For the text-containing cell, return its midpoint in (x, y) coordinate format. 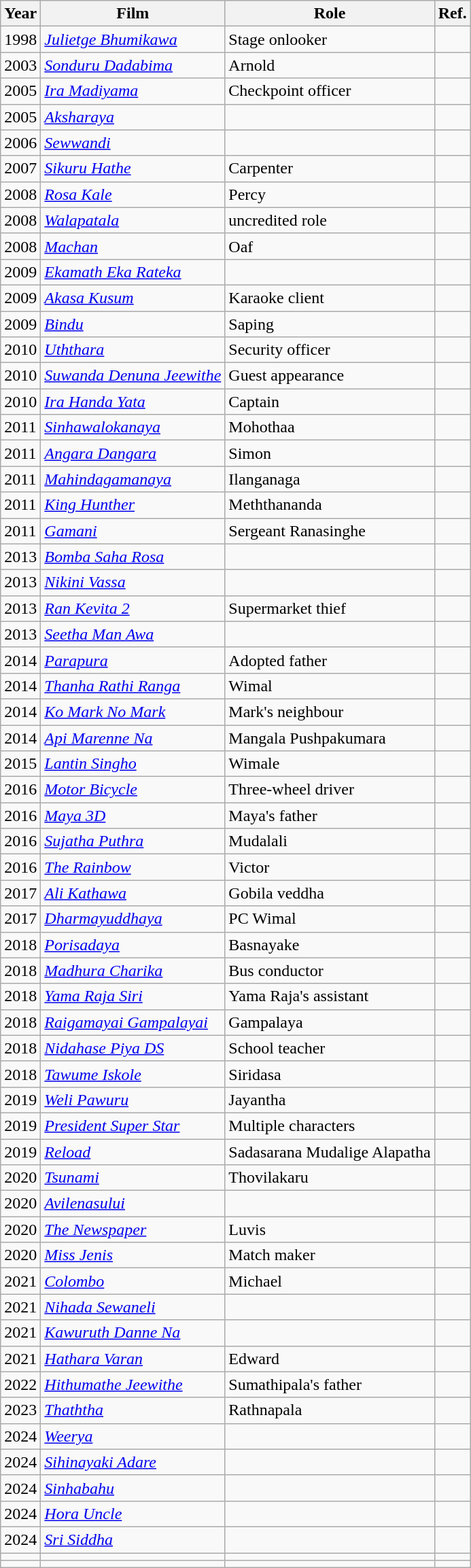
Stage onlooker (330, 39)
Sihinayaki Adare (133, 1462)
Hithumathe Jeewithe (133, 1384)
Multiple characters (330, 1126)
Angara Dangara (133, 453)
Ekamath Eka Rateka (133, 272)
Avilenasului (133, 1204)
Ko Mark No Mark (133, 712)
Saping (330, 324)
Nihada Sewaneli (133, 1307)
Bindu (133, 324)
Wimal (330, 686)
Sewwandi (133, 143)
President Super Star (133, 1126)
Arnold (330, 65)
Nikini Vassa (133, 582)
Sri Siddha (133, 1539)
Wimale (330, 764)
Meththananda (330, 505)
Mangala Pushpakumara (330, 737)
Reload (133, 1152)
Ref. (453, 14)
Lantin Singho (133, 764)
School teacher (330, 1048)
2006 (20, 143)
Sergeant Ranasinghe (330, 531)
Aksharaya (133, 117)
Sadasarana Mudalige Alapatha (330, 1152)
Motor Bicycle (133, 790)
King Hunther (133, 505)
Karaoke client (330, 298)
Sinhabahu (133, 1488)
Film (133, 14)
Sonduru Dadabima (133, 65)
1998 (20, 39)
Percy (330, 194)
Simon (330, 453)
The Newspaper (133, 1230)
Gampalaya (330, 1022)
Kawuruth Danne Na (133, 1333)
Three-wheel driver (330, 790)
Security officer (330, 350)
uncredited role (330, 220)
Jayantha (330, 1100)
Uththara (133, 350)
Akasa Kusum (133, 298)
Yama Raja's assistant (330, 996)
Basnayake (330, 945)
Edward (330, 1359)
Rathnapala (330, 1410)
Guest appearance (330, 376)
Walapatala (133, 220)
Parapura (133, 660)
Mahindagamanaya (133, 479)
Sujatha Puthra (133, 841)
2015 (20, 764)
Bus conductor (330, 971)
Weerya (133, 1436)
Colombo (133, 1281)
Luvis (330, 1230)
Gamani (133, 531)
Weli Pawuru (133, 1100)
Tsunami (133, 1178)
Mudalali (330, 841)
Match maker (330, 1255)
2007 (20, 169)
Adopted father (330, 660)
Hathara Varan (133, 1359)
Captain (330, 402)
Nidahase Piya DS (133, 1048)
Mark's neighbour (330, 712)
Thaththa (133, 1410)
Gobila veddha (330, 893)
Seetha Man Awa (133, 634)
Ira Handa Yata (133, 402)
Year (20, 14)
Sinhawalokanaya (133, 428)
Machan (133, 246)
2022 (20, 1384)
Madhura Charika (133, 971)
Rosa Kale (133, 194)
The Rainbow (133, 867)
Raigamayai Gampalayai (133, 1022)
Julietge Bhumikawa (133, 39)
Role (330, 14)
Thovilakaru (330, 1178)
Supermarket thief (330, 608)
Mohothaa (330, 428)
Maya's father (330, 816)
Ali Kathawa (133, 893)
Yama Raja Siri (133, 996)
Miss Jenis (133, 1255)
Michael (330, 1281)
PC Wimal (330, 919)
Api Marenne Na (133, 737)
Hora Uncle (133, 1514)
Porisadaya (133, 945)
2023 (20, 1410)
Thanha Rathi Ranga (133, 686)
Dharmayuddhaya (133, 919)
Victor (330, 867)
Maya 3D (133, 816)
Tawume Iskole (133, 1074)
Ran Kevita 2 (133, 608)
Ira Madiyama (133, 91)
Sikuru Hathe (133, 169)
Suwanda Denuna Jeewithe (133, 376)
Siridasa (330, 1074)
Sumathipala's father (330, 1384)
Checkpoint officer (330, 91)
Carpenter (330, 169)
Oaf (330, 246)
Bomba Saha Rosa (133, 557)
Ilanganaga (330, 479)
2003 (20, 65)
